Locate the cell with the specified text and output its [x, y] center coordinate. 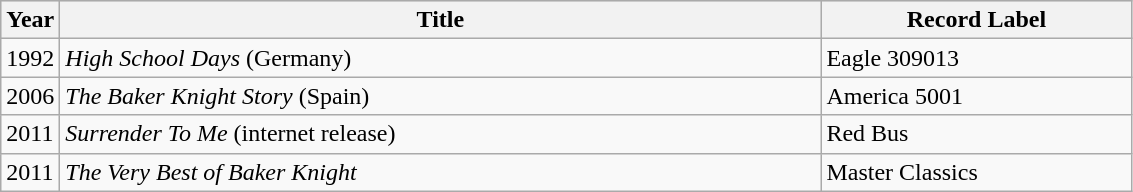
Title [440, 20]
Surrender To Me (internet release) [440, 134]
Red Bus [976, 134]
America 5001 [976, 96]
2006 [30, 96]
Master Classics [976, 172]
High School Days (Germany) [440, 58]
1992 [30, 58]
The Baker Knight Story (Spain) [440, 96]
The Very Best of Baker Knight [440, 172]
Eagle 309013 [976, 58]
Year [30, 20]
Record Label [976, 20]
